From the cell containing the given text, extract its center point as (X, Y) coordinate. 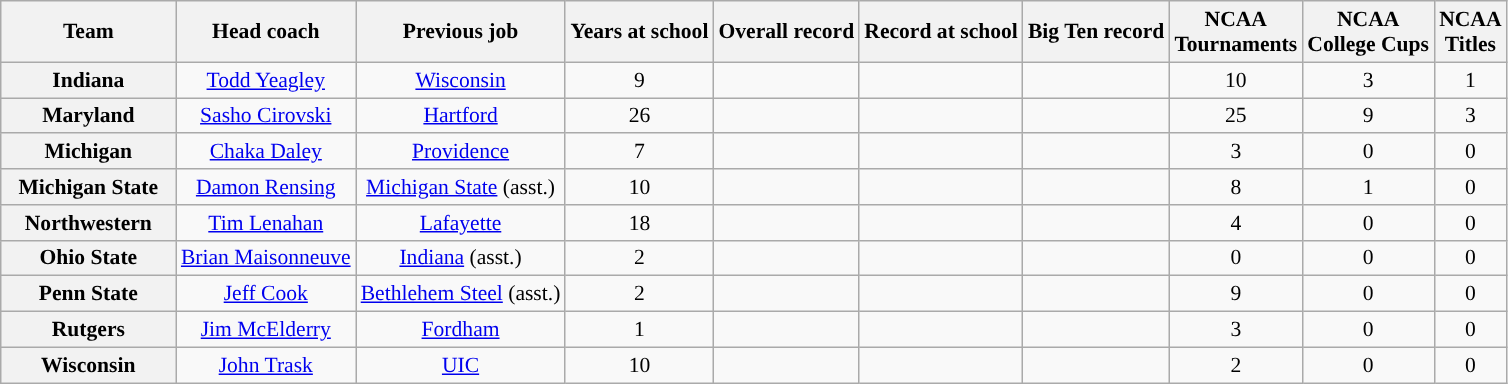
Bethlehem Steel (asst.) (461, 294)
Overall record (786, 32)
Maryland (88, 116)
NCAATournaments (1236, 32)
Chaka Daley (266, 152)
NCAATitles (1470, 32)
Jim McElderry (266, 330)
18 (639, 223)
Tim Lenahan (266, 223)
John Trask (266, 365)
Lafayette (461, 223)
25 (1236, 116)
Northwestern (88, 223)
Penn State (88, 294)
Head coach (266, 32)
Indiana (asst.) (461, 258)
Jeff Cook (266, 294)
Todd Yeagley (266, 80)
Rutgers (88, 330)
Previous job (461, 32)
Hartford (461, 116)
7 (639, 152)
UIC (461, 365)
NCAACollege Cups (1368, 32)
Ohio State (88, 258)
Michigan (88, 152)
Michigan State (asst.) (461, 187)
Team (88, 32)
Years at school (639, 32)
Michigan State (88, 187)
Providence (461, 152)
Sasho Cirovski (266, 116)
26 (639, 116)
Brian Maisonneuve (266, 258)
Indiana (88, 80)
Fordham (461, 330)
Big Ten record (1096, 32)
8 (1236, 187)
4 (1236, 223)
Record at school (941, 32)
Damon Rensing (266, 187)
